Detect which cell encompasses the target text, then output its (X, Y) center coordinate. 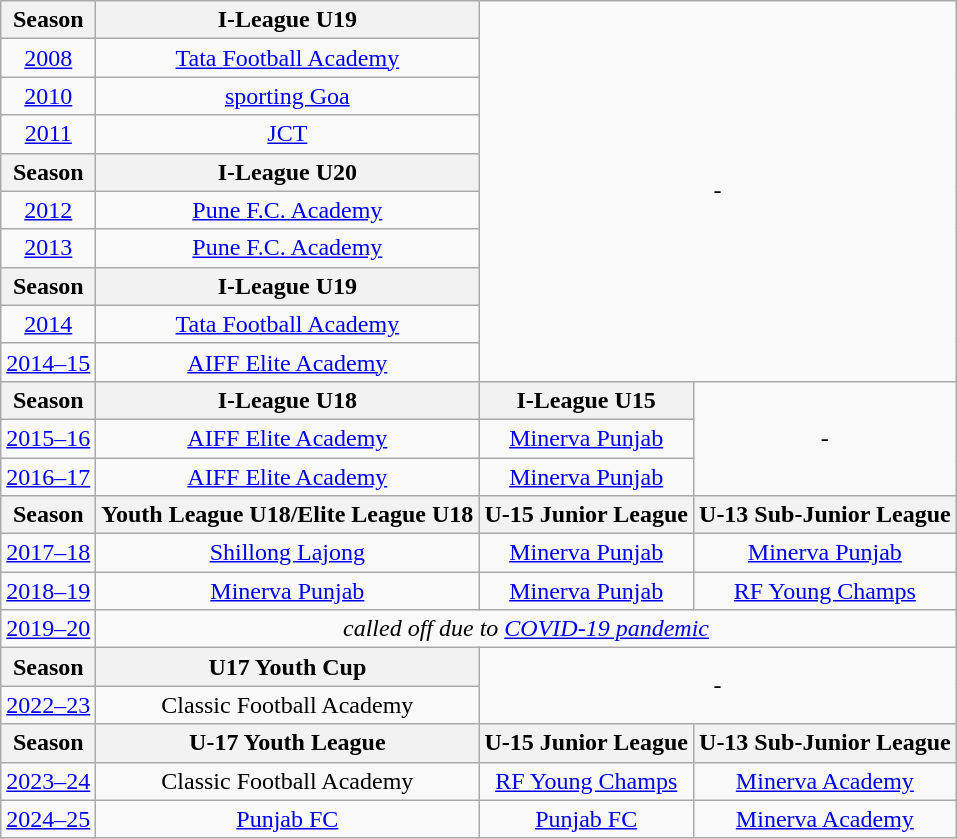
called off due to COVID-19 pandemic (526, 629)
2019–20 (48, 629)
I-League U20 (288, 172)
2011 (48, 134)
I-League U18 (288, 400)
Youth League U18/Elite League U18 (288, 515)
2016–17 (48, 477)
2008 (48, 58)
2010 (48, 96)
2014–15 (48, 362)
2013 (48, 248)
2022–23 (48, 705)
2018–19 (48, 591)
Shillong Lajong (288, 553)
I-League U15 (586, 400)
JCT (288, 134)
U17 Youth Cup (288, 667)
2017–18 (48, 553)
2023–24 (48, 781)
U-17 Youth League (288, 743)
2024–25 (48, 819)
2014 (48, 324)
2012 (48, 210)
sporting Goa (288, 96)
2015–16 (48, 438)
